Pinpoint the cell where the given text exists, returning its (X, Y) midpoint coordinate. 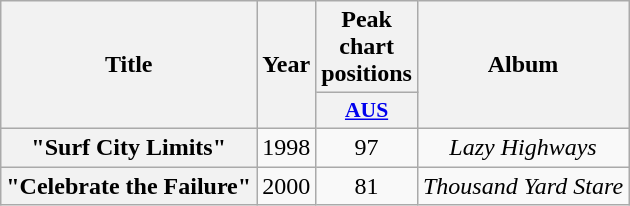
Lazy Highways (522, 147)
2000 (286, 185)
Title (129, 65)
Album (522, 65)
"Surf City Limits" (129, 147)
1998 (286, 147)
Peak chart positions (367, 47)
"Celebrate the Failure" (129, 185)
Thousand Yard Stare (522, 185)
AUS (367, 111)
81 (367, 185)
97 (367, 147)
Year (286, 65)
